Pinpoint the cell where the given text exists, returning its [X, Y] midpoint coordinate. 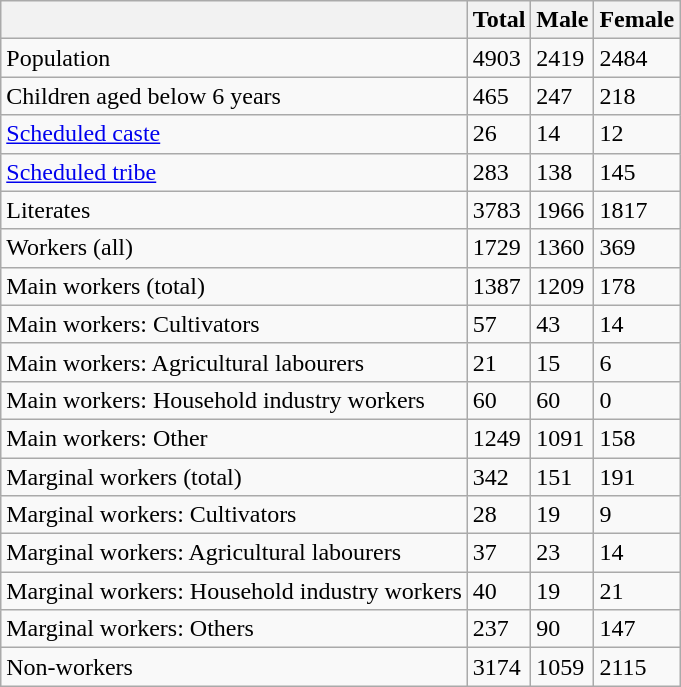
2115 [637, 667]
342 [499, 477]
Marginal workers: Household industry workers [234, 591]
Male [562, 20]
Main workers: Household industry workers [234, 400]
15 [562, 362]
151 [562, 477]
Population [234, 58]
465 [499, 96]
369 [637, 248]
158 [637, 438]
Scheduled caste [234, 134]
Total [499, 20]
Workers (all) [234, 248]
57 [499, 324]
0 [637, 400]
23 [562, 553]
2419 [562, 58]
283 [499, 172]
26 [499, 134]
28 [499, 515]
90 [562, 629]
12 [637, 134]
Non-workers [234, 667]
Main workers: Other [234, 438]
1091 [562, 438]
247 [562, 96]
2484 [637, 58]
43 [562, 324]
218 [637, 96]
237 [499, 629]
1360 [562, 248]
Marginal workers: Others [234, 629]
1059 [562, 667]
191 [637, 477]
Scheduled tribe [234, 172]
6 [637, 362]
1729 [499, 248]
4903 [499, 58]
3783 [499, 210]
1817 [637, 210]
Marginal workers: Cultivators [234, 515]
Main workers: Agricultural labourers [234, 362]
Children aged below 6 years [234, 96]
Marginal workers (total) [234, 477]
Female [637, 20]
Main workers (total) [234, 286]
138 [562, 172]
40 [499, 591]
145 [637, 172]
1249 [499, 438]
37 [499, 553]
147 [637, 629]
178 [637, 286]
1966 [562, 210]
Literates [234, 210]
1387 [499, 286]
Main workers: Cultivators [234, 324]
Marginal workers: Agricultural labourers [234, 553]
9 [637, 515]
1209 [562, 286]
3174 [499, 667]
